From the cell containing the given text, extract its center point as (X, Y) coordinate. 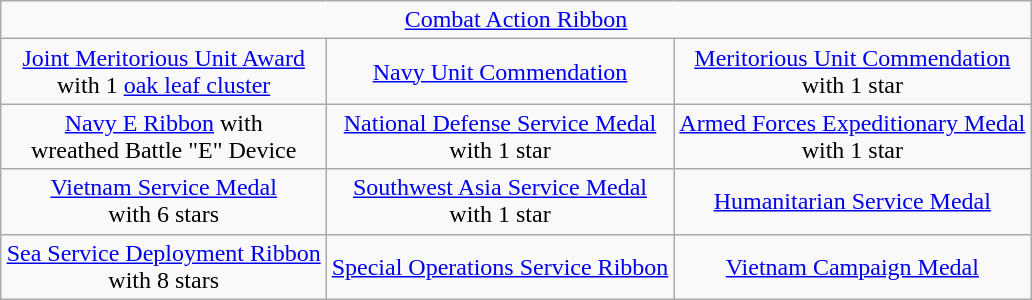
Sea Service Deployment Ribbonwith 8 stars (164, 266)
National Defense Service Medalwith 1 star (500, 136)
Southwest Asia Service Medalwith 1 star (500, 202)
Humanitarian Service Medal (852, 202)
Joint Meritorious Unit Awardwith 1 oak leaf cluster (164, 72)
Vietnam Service Medalwith 6 stars (164, 202)
Meritorious Unit Commendationwith 1 star (852, 72)
Combat Action Ribbon (516, 20)
Special Operations Service Ribbon (500, 266)
Vietnam Campaign Medal (852, 266)
Navy Unit Commendation (500, 72)
Armed Forces Expeditionary Medalwith 1 star (852, 136)
Navy E Ribbon withwreathed Battle "E" Device (164, 136)
